Return (X, Y) of the center of cell containing provided text 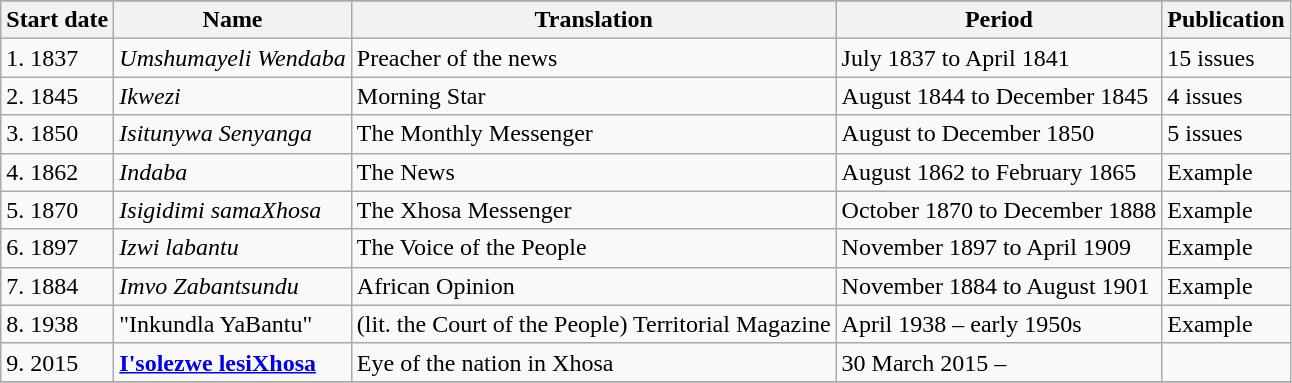
5 issues (1226, 134)
2. 1845 (58, 96)
The Voice of the People (594, 248)
Period (999, 20)
July 1837 to April 1841 (999, 58)
I'solezwe lesiXhosa (232, 362)
7. 1884 (58, 286)
The Xhosa Messenger (594, 210)
November 1897 to April 1909 (999, 248)
November 1884 to August 1901 (999, 286)
4 issues (1226, 96)
4. 1862 (58, 172)
Imvo Zabantsundu (232, 286)
The News (594, 172)
The Monthly Messenger (594, 134)
August 1862 to February 1865 (999, 172)
Name (232, 20)
1. 1837 (58, 58)
Translation (594, 20)
30 March 2015 – (999, 362)
African Opinion (594, 286)
Morning Star (594, 96)
3. 1850 (58, 134)
8. 1938 (58, 324)
Preacher of the news (594, 58)
Start date (58, 20)
Indaba (232, 172)
"Inkundla YaBantu" (232, 324)
April 1938 – early 1950s (999, 324)
August to December 1850 (999, 134)
Isigidimi samaXhosa (232, 210)
Umshumayeli Wendaba (232, 58)
Isitunywa Senyanga (232, 134)
(lit. the Court of the People) Territorial Magazine (594, 324)
15 issues (1226, 58)
Publication (1226, 20)
9. 2015 (58, 362)
Ikwezi (232, 96)
October 1870 to December 1888 (999, 210)
5. 1870 (58, 210)
Izwi labantu (232, 248)
6. 1897 (58, 248)
August 1844 to December 1845 (999, 96)
Eye of the nation in Xhosa (594, 362)
